Search for the cell housing the specified text and yield its [X, Y] center coordinate. 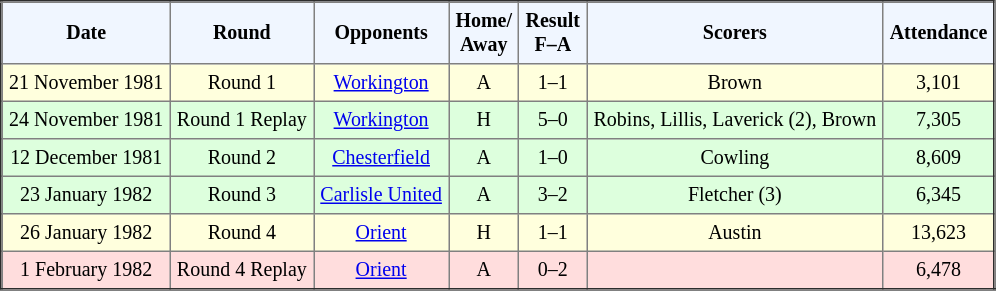
21 November 1981 [86, 83]
Robins, Lillis, Laverick (2), Brown [735, 120]
Austin [735, 233]
1–0 [553, 158]
8,609 [939, 158]
23 January 1982 [86, 195]
5–0 [553, 120]
3,101 [939, 83]
24 November 1981 [86, 120]
Round 3 [242, 195]
Opponents [382, 33]
6,478 [939, 270]
1 February 1982 [86, 270]
13,623 [939, 233]
12 December 1981 [86, 158]
0–2 [553, 270]
Round [242, 33]
26 January 1982 [86, 233]
Fletcher (3) [735, 195]
Date [86, 33]
ResultF–A [553, 33]
Round 1 [242, 83]
Round 4 [242, 233]
6,345 [939, 195]
Round 1 Replay [242, 120]
Home/Away [484, 33]
Cowling [735, 158]
Chesterfield [382, 158]
Round 2 [242, 158]
Scorers [735, 33]
Carlisle United [382, 195]
Attendance [939, 33]
7,305 [939, 120]
Brown [735, 83]
3–2 [553, 195]
Round 4 Replay [242, 270]
